For the text-containing cell, return its midpoint in (X, Y) coordinate format. 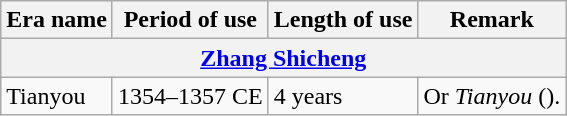
Remark (492, 20)
1354–1357 CE (190, 96)
Era name (57, 20)
4 years (343, 96)
Zhang Shicheng (284, 58)
Length of use (343, 20)
Period of use (190, 20)
Or Tianyou (). (492, 96)
Tianyou (57, 96)
